Provide the [X, Y] coordinate of the cell's center where the given text is located.  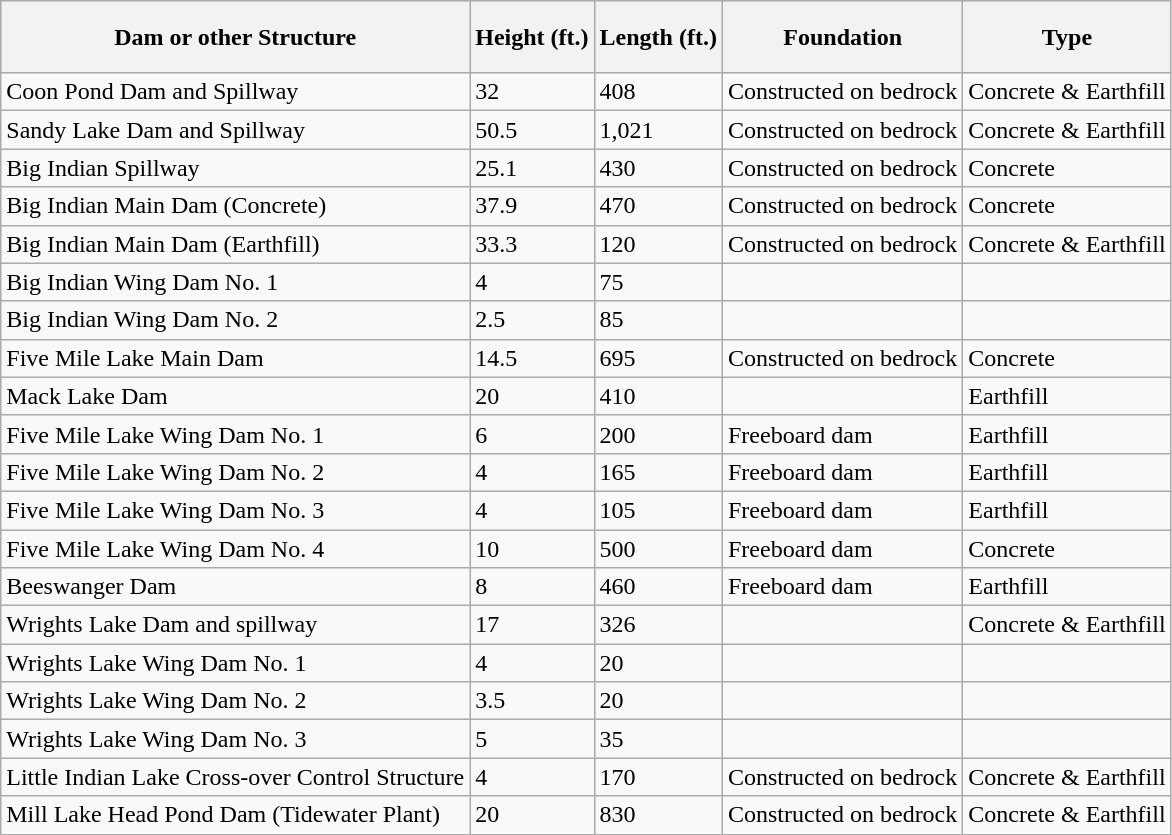
75 [658, 282]
Foundation [842, 37]
Sandy Lake Dam and Spillway [236, 130]
200 [658, 434]
32 [532, 92]
Five Mile Lake Main Dam [236, 358]
Five Mile Lake Wing Dam No. 3 [236, 510]
Five Mile Lake Wing Dam No. 4 [236, 549]
Big Indian Main Dam (Earthfill) [236, 244]
33.3 [532, 244]
Big Indian Wing Dam No. 2 [236, 320]
326 [658, 625]
460 [658, 587]
3.5 [532, 701]
Wrights Lake Wing Dam No. 2 [236, 701]
6 [532, 434]
Type [1067, 37]
105 [658, 510]
50.5 [532, 130]
25.1 [532, 168]
Mill Lake Head Pond Dam (Tidewater Plant) [236, 815]
470 [658, 206]
170 [658, 777]
430 [658, 168]
35 [658, 739]
Length (ft.) [658, 37]
Little Indian Lake Cross-over Control Structure [236, 777]
17 [532, 625]
Big Indian Main Dam (Concrete) [236, 206]
85 [658, 320]
165 [658, 472]
830 [658, 815]
Big Indian Wing Dam No. 1 [236, 282]
Height (ft.) [532, 37]
2.5 [532, 320]
14.5 [532, 358]
37.9 [532, 206]
408 [658, 92]
Wrights Lake Wing Dam No. 1 [236, 663]
500 [658, 549]
Five Mile Lake Wing Dam No. 2 [236, 472]
120 [658, 244]
695 [658, 358]
Wrights Lake Dam and spillway [236, 625]
10 [532, 549]
Wrights Lake Wing Dam No. 3 [236, 739]
Five Mile Lake Wing Dam No. 1 [236, 434]
Beeswanger Dam [236, 587]
Mack Lake Dam [236, 396]
8 [532, 587]
Big Indian Spillway [236, 168]
1,021 [658, 130]
Coon Pond Dam and Spillway [236, 92]
Dam or other Structure [236, 37]
5 [532, 739]
410 [658, 396]
